Identify which cell holds the provided text, then report its (X, Y) central coordinate. 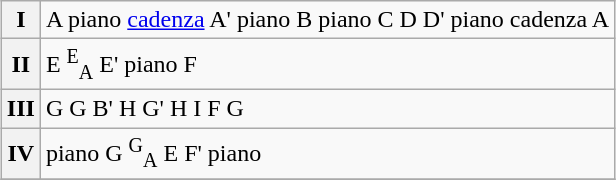
G G B' H G' H I F G (327, 109)
E EA E' piano F (327, 64)
II (20, 64)
I (20, 20)
piano G GA E F' piano (327, 154)
III (20, 109)
IV (20, 154)
A piano cadenza A' piano B piano C D D' piano cadenza A (327, 20)
